Extract the (X, Y) coordinate from the center of the cell holding the provided text.  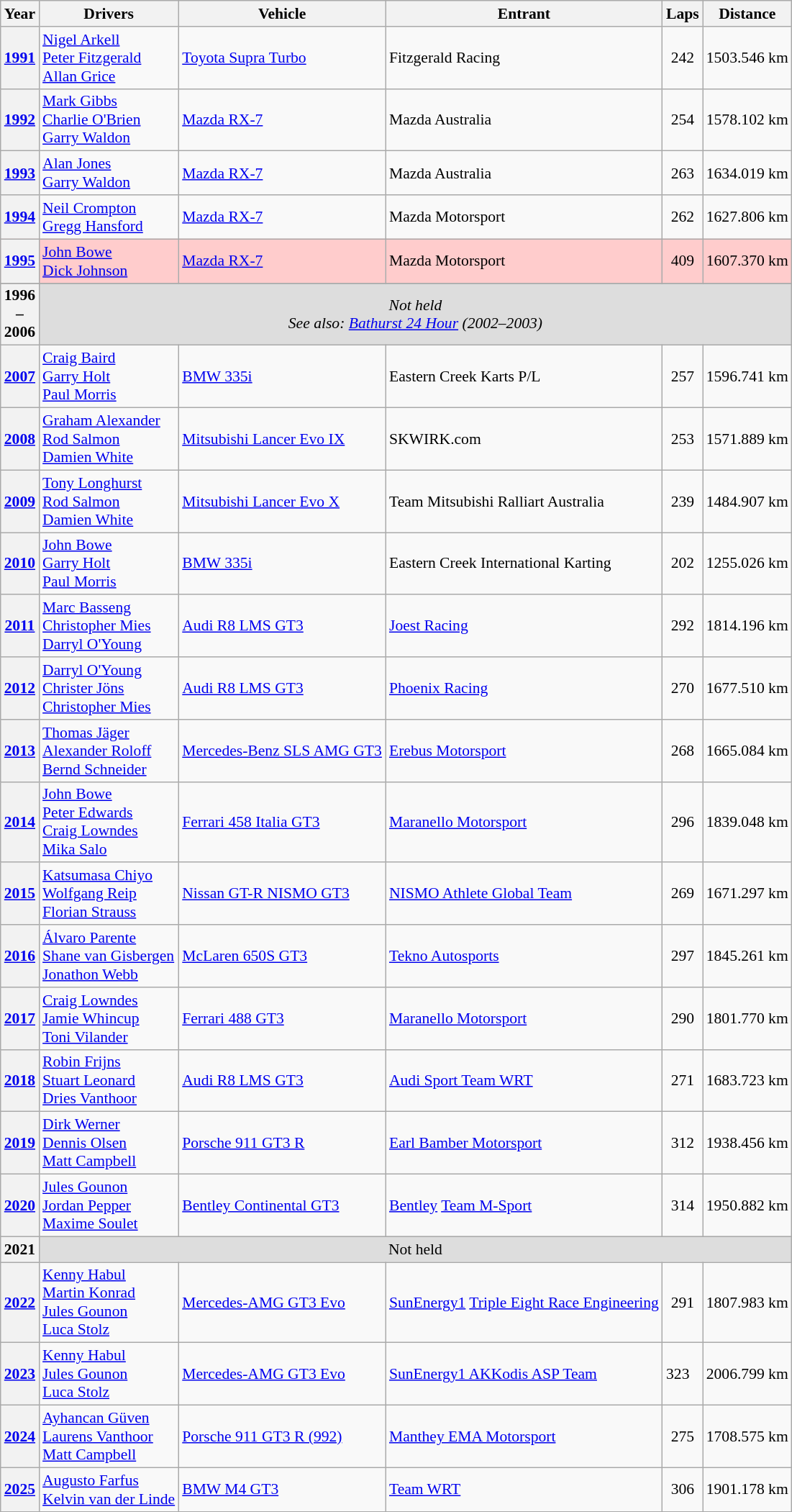
Earl Bamber Motorsport (524, 1143)
314 (683, 1206)
Neil Crompton Gregg Hansford (109, 217)
Distance (747, 14)
291 (683, 1303)
Vehicle (282, 14)
1596.741 km (747, 377)
Robin Frijns Stuart Leonard Dries Vanthoor (109, 1081)
2011 (20, 626)
1995 (20, 261)
312 (683, 1143)
Entrant (524, 14)
2008 (20, 439)
2009 (20, 501)
1503.546 km (747, 58)
2021 (20, 1249)
Ferrari 458 Italia GT3 (282, 822)
Mitsubishi Lancer Evo IX (282, 439)
263 (683, 173)
2010 (20, 564)
1992 (20, 119)
297 (683, 956)
262 (683, 217)
Toyota Supra Turbo (282, 58)
SunEnergy1 AKKodis ASP Team (524, 1375)
323 (683, 1375)
Craig Baird Garry Holt Paul Morris (109, 377)
Mercedes-Benz SLS AMG GT3 (282, 751)
Not held (416, 1249)
409 (683, 261)
Fitzgerald Racing (524, 58)
SKWIRK.com (524, 439)
BMW M4 GT3 (282, 1490)
2013 (20, 751)
Phoenix Racing (524, 688)
1255.026 km (747, 564)
Porsche 911 GT3 R (992) (282, 1436)
Kenny Habul Martin Konrad Jules Gounon Luca Stolz (109, 1303)
1578.102 km (747, 119)
Audi Sport Team WRT (524, 1081)
Not heldSee also: Bathurst 24 Hour (2002–2003) (416, 314)
Year (20, 14)
Nigel Arkell Peter Fitzgerald Allan Grice (109, 58)
Graham Alexander Rod Salmon Damien White (109, 439)
1845.261 km (747, 956)
2007 (20, 377)
2017 (20, 1019)
1901.178 km (747, 1490)
Kenny Habul Jules Gounon Luca Stolz (109, 1375)
242 (683, 58)
1627.806 km (747, 217)
Team WRT (524, 1490)
2025 (20, 1490)
John Bowe Garry Holt Paul Morris (109, 564)
1996–2006 (20, 314)
Joest Racing (524, 626)
292 (683, 626)
Álvaro Parente Shane van Gisbergen Jonathon Webb (109, 956)
Erebus Motorsport (524, 751)
1683.723 km (747, 1081)
257 (683, 377)
1807.983 km (747, 1303)
Tekno Autosports (524, 956)
Eastern Creek International Karting (524, 564)
2016 (20, 956)
Marc Basseng Christopher Mies Darryl O'Young (109, 626)
Nissan GT-R NISMO GT3 (282, 894)
Augusto Farfus Kelvin van der Linde (109, 1490)
Mitsubishi Lancer Evo X (282, 501)
SunEnergy1 Triple Eight Race Engineering (524, 1303)
296 (683, 822)
Bentley Continental GT3 (282, 1206)
John Bowe Dick Johnson (109, 261)
2020 (20, 1206)
Dirk Werner Dennis Olsen Matt Campbell (109, 1143)
1484.907 km (747, 501)
1814.196 km (747, 626)
Laps (683, 14)
1607.370 km (747, 261)
2006.799 km (747, 1375)
1991 (20, 58)
2022 (20, 1303)
Manthey EMA Motorsport (524, 1436)
202 (683, 564)
275 (683, 1436)
NISMO Athlete Global Team (524, 894)
Porsche 911 GT3 R (282, 1143)
2015 (20, 894)
2014 (20, 822)
Team Mitsubishi Ralliart Australia (524, 501)
254 (683, 119)
Ayhancan Güven Laurens Vanthoor Matt Campbell (109, 1436)
1801.770 km (747, 1019)
306 (683, 1490)
2018 (20, 1081)
239 (683, 501)
290 (683, 1019)
1634.019 km (747, 173)
2012 (20, 688)
1994 (20, 217)
1950.882 km (747, 1206)
1677.510 km (747, 688)
2023 (20, 1375)
253 (683, 439)
Jules Gounon Jordan Pepper Maxime Soulet (109, 1206)
1671.297 km (747, 894)
Tony Longhurst Rod Salmon Damien White (109, 501)
1938.456 km (747, 1143)
1708.575 km (747, 1436)
John Bowe Peter Edwards Craig Lowndes Mika Salo (109, 822)
Mark Gibbs Charlie O'Brien Garry Waldon (109, 119)
2024 (20, 1436)
Bentley Team M-Sport (524, 1206)
268 (683, 751)
1993 (20, 173)
271 (683, 1081)
1571.889 km (747, 439)
1665.084 km (747, 751)
Katsumasa Chiyo Wolfgang Reip Florian Strauss (109, 894)
Craig Lowndes Jamie Whincup Toni Vilander (109, 1019)
McLaren 650S GT3 (282, 956)
Thomas Jäger Alexander Roloff Bernd Schneider (109, 751)
1839.048 km (747, 822)
Darryl O'Young Christer Jöns Christopher Mies (109, 688)
Alan Jones Garry Waldon (109, 173)
Ferrari 488 GT3 (282, 1019)
269 (683, 894)
Eastern Creek Karts P/L (524, 377)
270 (683, 688)
2019 (20, 1143)
Drivers (109, 14)
